Extract the [x, y] coordinate from the center of the cell holding the provided text.  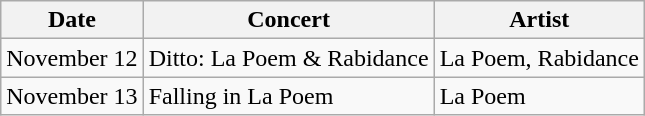
Artist [539, 20]
November 13 [72, 96]
Concert [288, 20]
November 12 [72, 58]
Ditto: La Poem & Rabidance [288, 58]
La Poem [539, 96]
Date [72, 20]
Falling in La Poem [288, 96]
La Poem, Rabidance [539, 58]
